Return [x, y] of the center of cell containing provided text 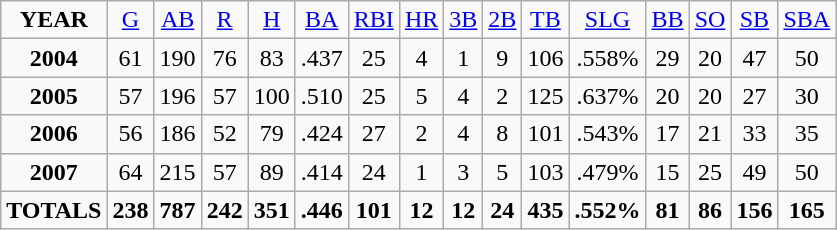
YEAR [54, 20]
79 [272, 134]
HR [421, 20]
TB [546, 20]
787 [178, 210]
BA [322, 20]
61 [130, 58]
3B [464, 20]
9 [502, 58]
196 [178, 96]
190 [178, 58]
AB [178, 20]
2006 [54, 134]
215 [178, 172]
.479% [608, 172]
SBA [807, 20]
BB [668, 20]
186 [178, 134]
30 [807, 96]
2007 [54, 172]
.552% [608, 210]
165 [807, 210]
.543% [608, 134]
15 [668, 172]
.414 [322, 172]
64 [130, 172]
SLG [608, 20]
125 [546, 96]
33 [754, 134]
H [272, 20]
238 [130, 210]
.424 [322, 134]
156 [754, 210]
103 [546, 172]
351 [272, 210]
.446 [322, 210]
47 [754, 58]
SB [754, 20]
21 [710, 134]
3 [464, 172]
8 [502, 134]
SO [710, 20]
.637% [608, 96]
29 [668, 58]
106 [546, 58]
242 [224, 210]
R [224, 20]
81 [668, 210]
52 [224, 134]
56 [130, 134]
76 [224, 58]
.558% [608, 58]
89 [272, 172]
35 [807, 134]
49 [754, 172]
2B [502, 20]
2005 [54, 96]
G [130, 20]
RBI [374, 20]
.510 [322, 96]
83 [272, 58]
435 [546, 210]
TOTALS [54, 210]
2004 [54, 58]
.437 [322, 58]
86 [710, 210]
17 [668, 134]
100 [272, 96]
